Locate the cell with the specified text and output its (X, Y) center coordinate. 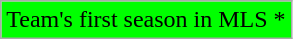
Team's first season in MLS * (146, 20)
